Return (x, y) of the center of cell containing provided text 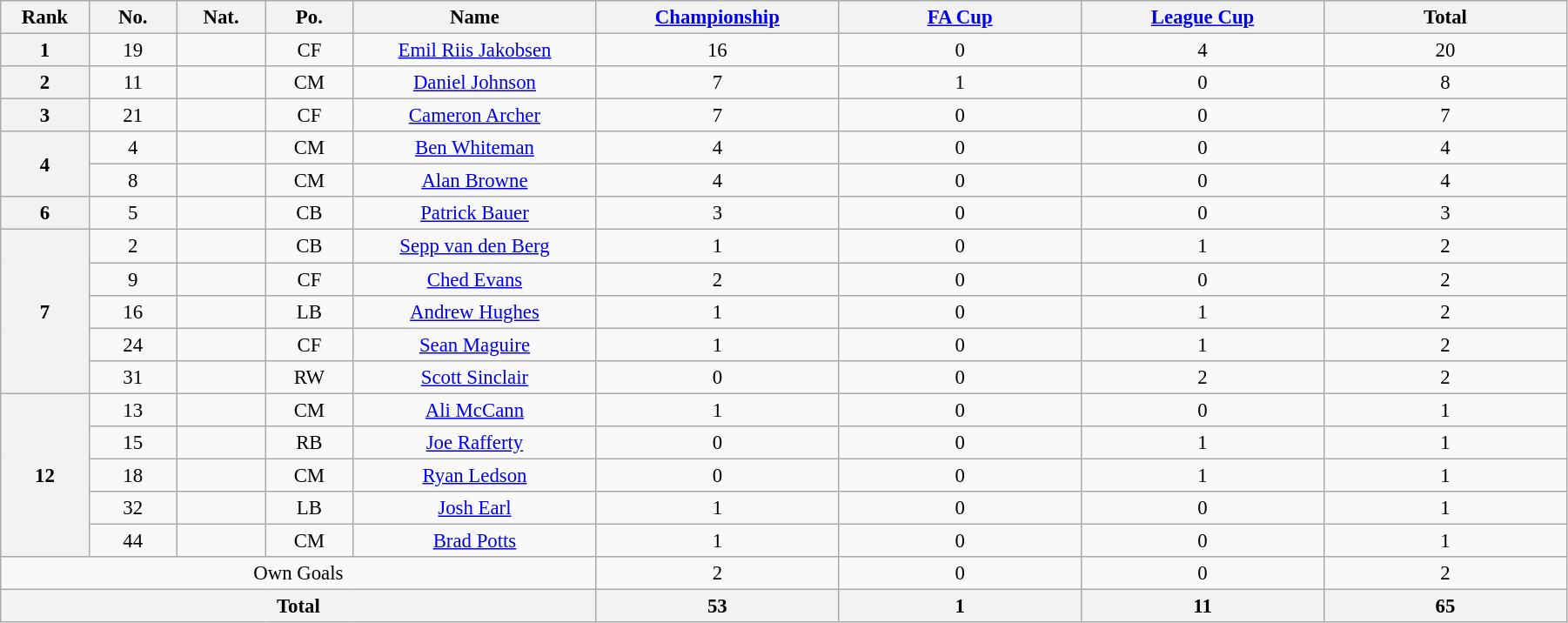
Championship (717, 17)
32 (132, 508)
9 (132, 279)
League Cup (1203, 17)
Josh Earl (475, 508)
Daniel Johnson (475, 83)
44 (132, 540)
65 (1444, 606)
6 (45, 213)
Po. (310, 17)
15 (132, 443)
RB (310, 443)
Name (475, 17)
24 (132, 345)
Ali McCann (475, 410)
Nat. (221, 17)
31 (132, 377)
5 (132, 213)
Ryan Ledson (475, 475)
19 (132, 50)
Sean Maguire (475, 345)
Joe Rafferty (475, 443)
Alan Browne (475, 181)
20 (1444, 50)
12 (45, 475)
No. (132, 17)
18 (132, 475)
Ben Whiteman (475, 148)
21 (132, 116)
Andrew Hughes (475, 311)
13 (132, 410)
Emil Riis Jakobsen (475, 50)
RW (310, 377)
Sepp van den Berg (475, 246)
Patrick Bauer (475, 213)
Scott Sinclair (475, 377)
Brad Potts (475, 540)
Cameron Archer (475, 116)
Own Goals (298, 573)
Ched Evans (475, 279)
Rank (45, 17)
FA Cup (961, 17)
53 (717, 606)
